Return (x, y) of the center of cell containing provided text 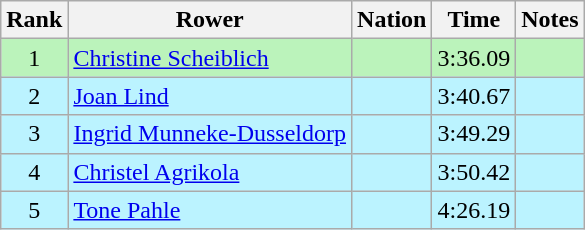
4 (34, 172)
2 (34, 96)
3:40.67 (474, 96)
3:49.29 (474, 134)
Rank (34, 20)
Joan Lind (210, 96)
Tone Pahle (210, 210)
3 (34, 134)
Rower (210, 20)
3:36.09 (474, 58)
1 (34, 58)
Christine Scheiblich (210, 58)
5 (34, 210)
Ingrid Munneke-Dusseldorp (210, 134)
Time (474, 20)
Notes (550, 20)
4:26.19 (474, 210)
Christel Agrikola (210, 172)
Nation (392, 20)
3:50.42 (474, 172)
